Detect which cell encompasses the target text, then output its [X, Y] center coordinate. 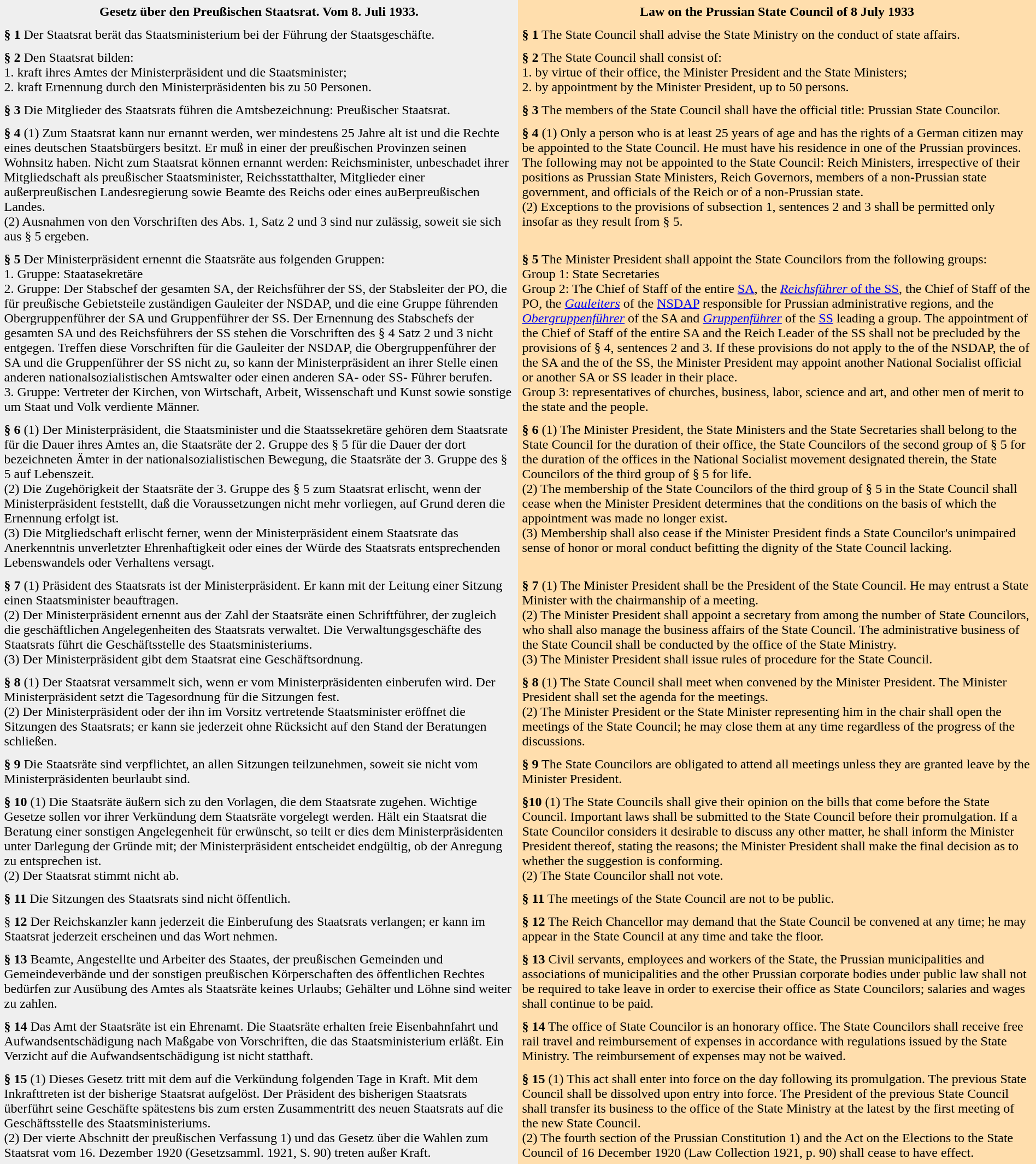
§ 3 The members of the State Council shall have the official title: Prussian State Councilor. [777, 110]
§ 9 Die Staatsräte sind verpflichtet, an allen Sitzungen teilzunehmen, soweit sie nicht vom Ministerpräsidenten beurlaubt sind. [259, 772]
§ 1 Der Staatsrat berät das Staatsministerium bei der Führung der Staatsgeschäfte. [259, 34]
§ 11 Die Sitzungen des Staatsrats sind nicht öffentlich. [259, 898]
Law on the Prussian State Council of 8 July 1933 [777, 11]
§ 3 Die Mitglieder des Staatsrats führen die Amtsbezeichnung: Preußischer Staatsrat. [259, 110]
§ 12 Der Reichskanzler kann jederzeit die Einberufung des Staatsrats verlangen; er kann im Staatsrat jederzeit erscheinen und das Wort nehmen. [259, 929]
§ 11 The meetings of the State Council are not to be public. [777, 898]
§ 1 The State Council shall advise the State Ministry on the conduct of state affairs. [777, 34]
§ 9 The State Councilors are obligated to attend all meetings unless they are granted leave by the Minister President. [777, 772]
Gesetz über den Preußischen Staatsrat. Vom 8. Juli 1933. [259, 11]
